Scan for the cell matching the given text and deliver its [x, y] coordinate at center. 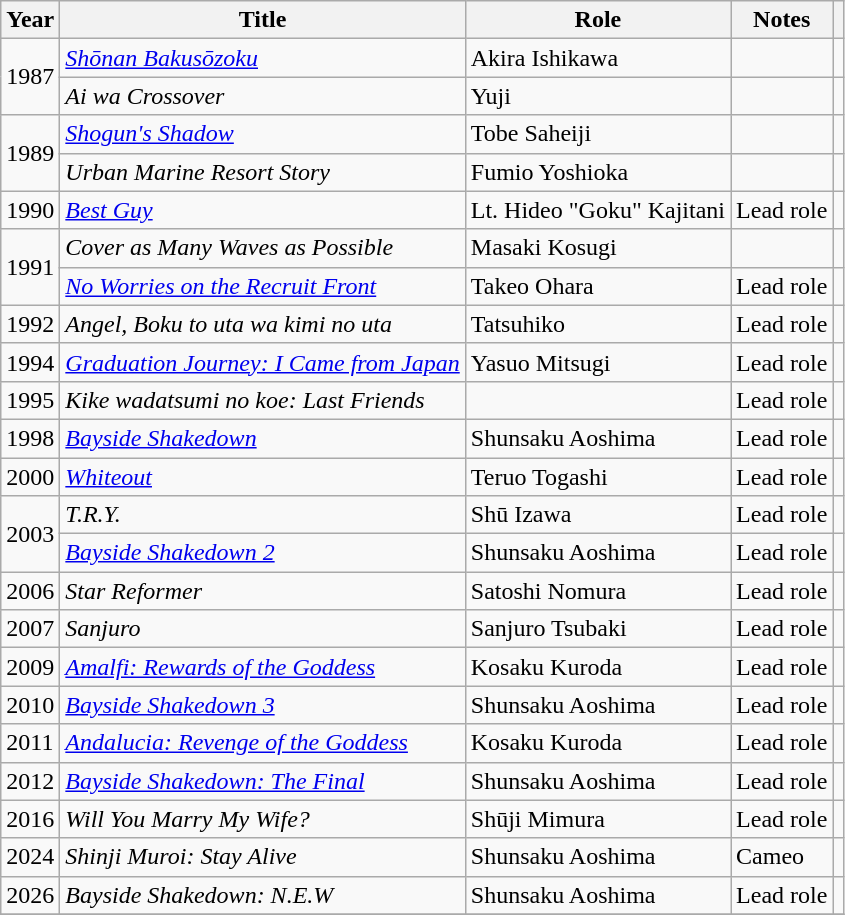
Cover as Many Waves as Possible [262, 248]
No Worries on the Recruit Front [262, 286]
1994 [30, 362]
Angel, Boku to uta wa kimi no uta [262, 324]
1989 [30, 153]
Shūji Mimura [598, 819]
2012 [30, 781]
Satoshi Nomura [598, 591]
Ai wa Crossover [262, 96]
Yasuo Mitsugi [598, 362]
2016 [30, 819]
1998 [30, 438]
Sanjuro Tsubaki [598, 629]
Cameo [782, 857]
Teruo Togashi [598, 477]
Year [30, 20]
Yuji [598, 96]
1991 [30, 267]
Tobe Saheiji [598, 134]
Amalfi: Rewards of the Goddess [262, 667]
1992 [30, 324]
1990 [30, 210]
Kike wadatsumi no koe: Last Friends [262, 400]
Fumio Yoshioka [598, 172]
T.R.Y. [262, 515]
2026 [30, 895]
2003 [30, 534]
Shogun's Shadow [262, 134]
Best Guy [262, 210]
Whiteout [262, 477]
Lt. Hideo "Goku" Kajitani [598, 210]
2011 [30, 743]
Akira Ishikawa [598, 58]
2006 [30, 591]
Will You Marry My Wife? [262, 819]
Bayside Shakedown 2 [262, 553]
Bayside Shakedown: N.E.W [262, 895]
Sanjuro [262, 629]
Star Reformer [262, 591]
2024 [30, 857]
Shū Izawa [598, 515]
2000 [30, 477]
1987 [30, 77]
Shinji Muroi: Stay Alive [262, 857]
2009 [30, 667]
Title [262, 20]
Bayside Shakedown: The Final [262, 781]
2010 [30, 705]
1995 [30, 400]
Masaki Kosugi [598, 248]
Shōnan Bakusōzoku [262, 58]
Takeo Ohara [598, 286]
Bayside Shakedown 3 [262, 705]
Urban Marine Resort Story [262, 172]
Notes [782, 20]
Tatsuhiko [598, 324]
Bayside Shakedown [262, 438]
Graduation Journey: I Came from Japan [262, 362]
2007 [30, 629]
Andalucia: Revenge of the Goddess [262, 743]
Role [598, 20]
